Capture the cell that displays the provided text and extract its [X, Y] central coordinate. 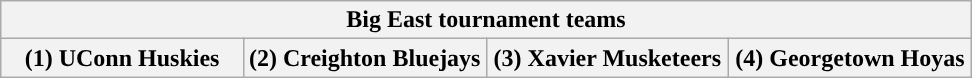
(1) UConn Huskies [122, 58]
(3) Xavier Musketeers [608, 58]
(4) Georgetown Hoyas [850, 58]
Big East tournament teams [486, 20]
(2) Creighton Bluejays [364, 58]
